Output the [X, Y] coordinate of the center of the cell containing the given text.  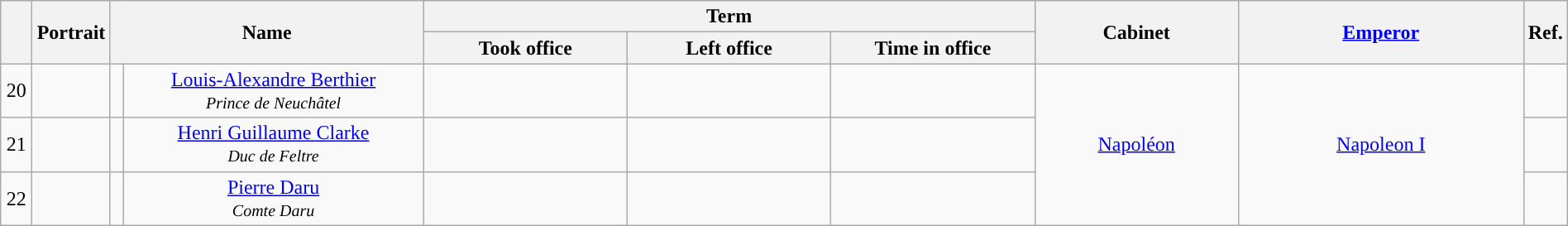
Name [266, 32]
22 [17, 199]
20 [17, 91]
Cabinet [1136, 32]
Took office [525, 48]
Portrait [71, 32]
Left office [729, 48]
Napoleon I [1381, 144]
Louis-Alexandre BerthierPrince de Neuchâtel [273, 91]
Ref. [1545, 32]
Pierre DaruComte Daru [273, 199]
Henri Guillaume ClarkeDuc de Feltre [273, 144]
21 [17, 144]
Emperor [1381, 32]
Napoléon [1136, 144]
Time in office [933, 48]
Term [729, 17]
